Determine the (X, Y) coordinate at the center of the cell enclosing the given text.  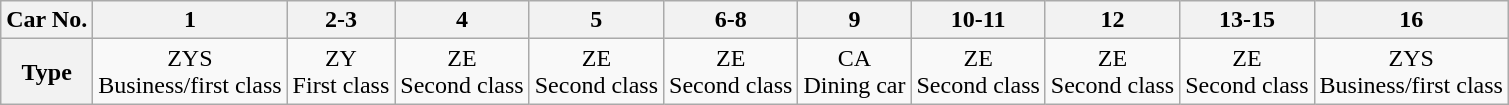
10-11 (978, 20)
12 (1112, 20)
2-3 (341, 20)
4 (462, 20)
6-8 (731, 20)
13-15 (1247, 20)
16 (1411, 20)
1 (190, 20)
Car No. (47, 20)
5 (596, 20)
9 (854, 20)
CADining car (854, 72)
Type (47, 72)
ZYFirst class (341, 72)
